Extract the (X, Y) coordinate from the center of the cell holding the provided text.  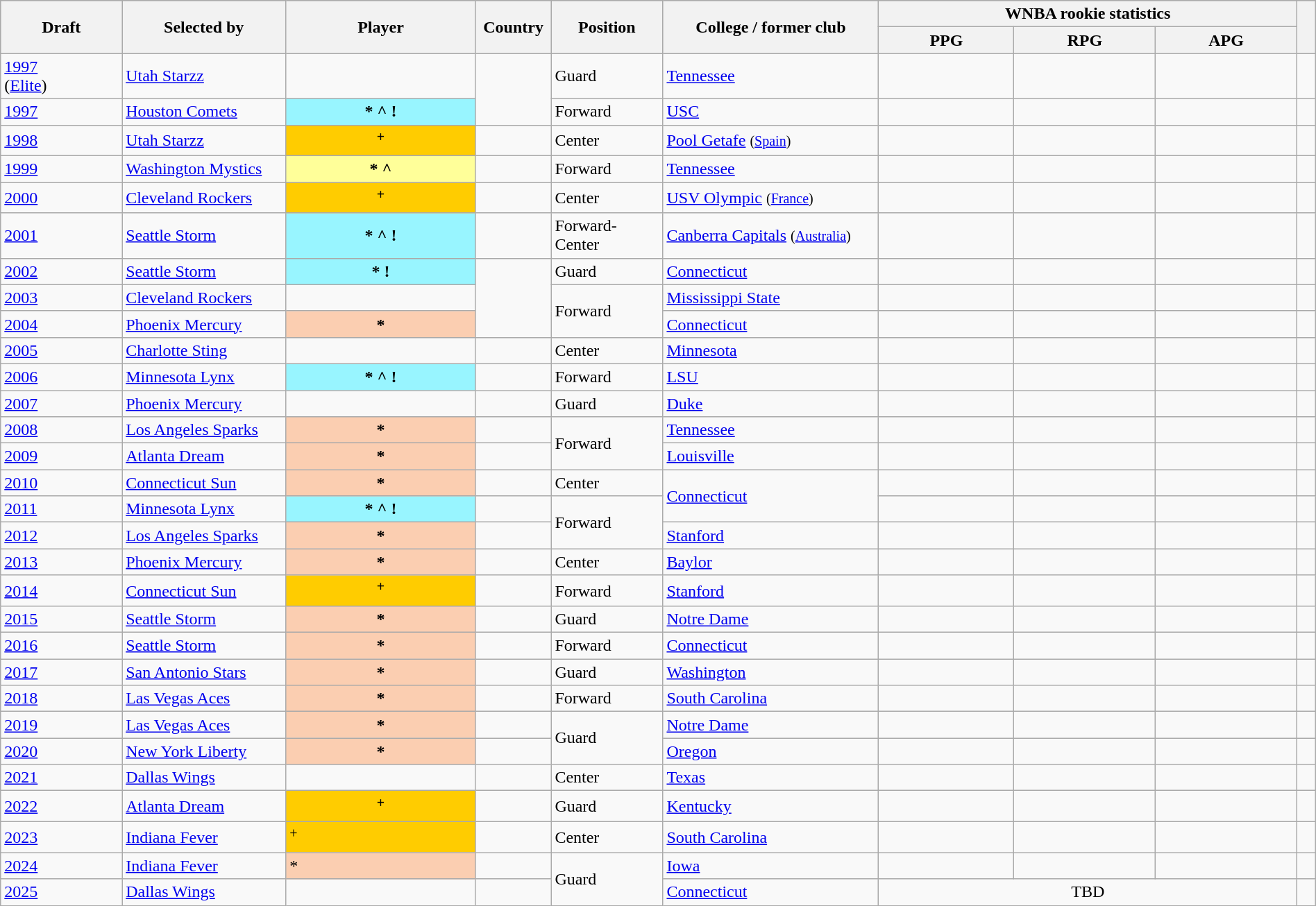
Canberra Capitals (Australia) (770, 236)
1999 (61, 169)
2015 (61, 619)
Pool Getafe (Spain) (770, 140)
PPG (947, 40)
2001 (61, 236)
2022 (61, 806)
2010 (61, 483)
USV Olympic (France) (770, 198)
Selected by (204, 27)
2018 (61, 699)
* ! (381, 271)
Draft (61, 27)
Minnesota (770, 350)
Houston Comets (204, 112)
2003 (61, 298)
Texas (770, 778)
2017 (61, 672)
College / former club (770, 27)
1997 (61, 112)
2013 (61, 562)
2021 (61, 778)
2020 (61, 751)
2023 (61, 838)
APG (1226, 40)
2019 (61, 725)
Duke (770, 404)
TBD (1088, 892)
2016 (61, 646)
2008 (61, 430)
2004 (61, 324)
Washington Mystics (204, 169)
2006 (61, 377)
Mississippi State (770, 298)
Charlotte Sting (204, 350)
2002 (61, 271)
2024 (61, 866)
Washington (770, 672)
Player (381, 27)
USC (770, 112)
Iowa (770, 866)
2011 (61, 509)
* ^ (381, 169)
2014 (61, 591)
New York Liberty (204, 751)
1998 (61, 140)
2000 (61, 198)
RPG (1085, 40)
WNBA rookie statistics (1088, 14)
1997(Elite) (61, 76)
Forward-Center (607, 236)
2025 (61, 892)
Baylor (770, 562)
Country (514, 27)
Position (607, 27)
2005 (61, 350)
2007 (61, 404)
Louisville (770, 456)
San Antonio Stars (204, 672)
LSU (770, 377)
Kentucky (770, 806)
2009 (61, 456)
Oregon (770, 751)
2012 (61, 536)
